From the cell containing the given text, extract its center point as (X, Y) coordinate. 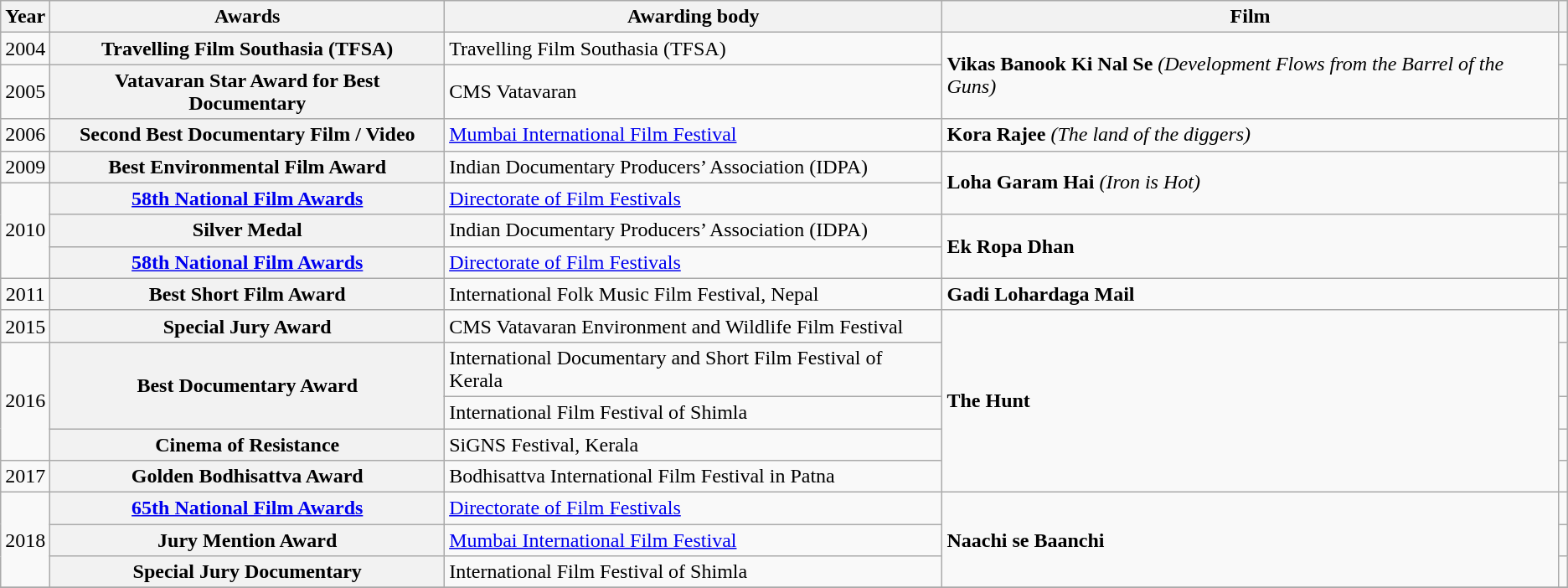
2015 (25, 326)
Naachi se Baanchi (1250, 540)
International Documentary and Short Film Festival of Kerala (694, 369)
SiGNS Festival, Kerala (694, 445)
Second Best Documentary Film / Video (248, 135)
The Hunt (1250, 400)
2016 (25, 400)
Bodhisattva International Film Festival in Patna (694, 477)
Best Environmental Film Award (248, 167)
Gadi Lohardaga Mail (1250, 294)
2009 (25, 167)
65th National Film Awards (248, 508)
International Folk Music Film Festival, Nepal (694, 294)
2006 (25, 135)
Loha Garam Hai (Iron is Hot) (1250, 183)
Awards (248, 17)
CMS Vatavaran Environment and Wildlife Film Festival (694, 326)
2010 (25, 230)
Best Documentary Award (248, 385)
2004 (25, 49)
Vatavaran Star Award for Best Documentary (248, 92)
Best Short Film Award (248, 294)
Special Jury Award (248, 326)
Special Jury Documentary (248, 572)
Cinema of Resistance (248, 445)
Golden Bodhisattva Award (248, 477)
Jury Mention Award (248, 540)
Film (1250, 17)
Kora Rajee (The land of the diggers) (1250, 135)
Awarding body (694, 17)
2011 (25, 294)
Ek Ropa Dhan (1250, 246)
2017 (25, 477)
2018 (25, 540)
2005 (25, 92)
Silver Medal (248, 230)
CMS Vatavaran (694, 92)
Year (25, 17)
Vikas Banook Ki Nal Se (Development Flows from the Barrel of the Guns) (1250, 75)
